Output the (X, Y) coordinate of the center of the cell containing the given text.  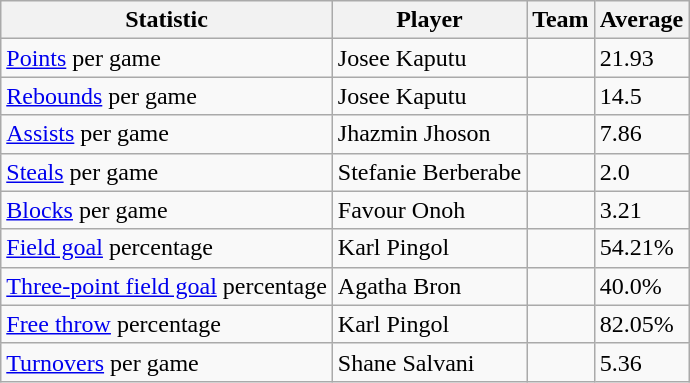
Points per game (167, 58)
Average (642, 20)
Steals per game (167, 172)
Player (429, 20)
Stefanie Berberabe (429, 172)
82.05% (642, 324)
Assists per game (167, 134)
14.5 (642, 96)
Three-point field goal percentage (167, 286)
Rebounds per game (167, 96)
Shane Salvani (429, 362)
3.21 (642, 210)
2.0 (642, 172)
40.0% (642, 286)
Blocks per game (167, 210)
Team (561, 20)
Field goal percentage (167, 248)
Agatha Bron (429, 286)
5.36 (642, 362)
21.93 (642, 58)
Favour Onoh (429, 210)
Jhazmin Jhoson (429, 134)
Statistic (167, 20)
54.21% (642, 248)
Turnovers per game (167, 362)
Free throw percentage (167, 324)
7.86 (642, 134)
